Output the (x, y) coordinate of the center of the cell containing the given text.  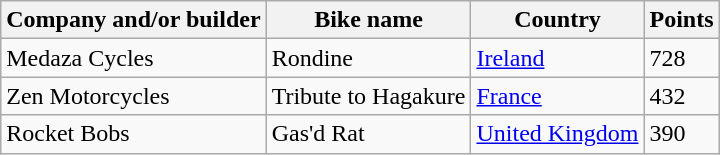
432 (682, 96)
Gas'd Rat (368, 134)
Tribute to Hagakure (368, 96)
Company and/or builder (134, 20)
Medaza Cycles (134, 58)
Rocket Bobs (134, 134)
Bike name (368, 20)
Points (682, 20)
France (558, 96)
Zen Motorcycles (134, 96)
Ireland (558, 58)
United Kingdom (558, 134)
390 (682, 134)
Country (558, 20)
Rondine (368, 58)
728 (682, 58)
